Provide the [X, Y] coordinate of the cell's center where the given text is located.  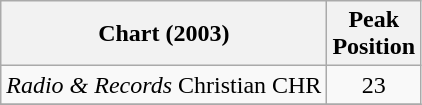
Peak Position [374, 34]
23 [374, 85]
Chart (2003) [164, 34]
Radio & Records Christian CHR [164, 85]
